For the text-containing cell, return its midpoint in (x, y) coordinate format. 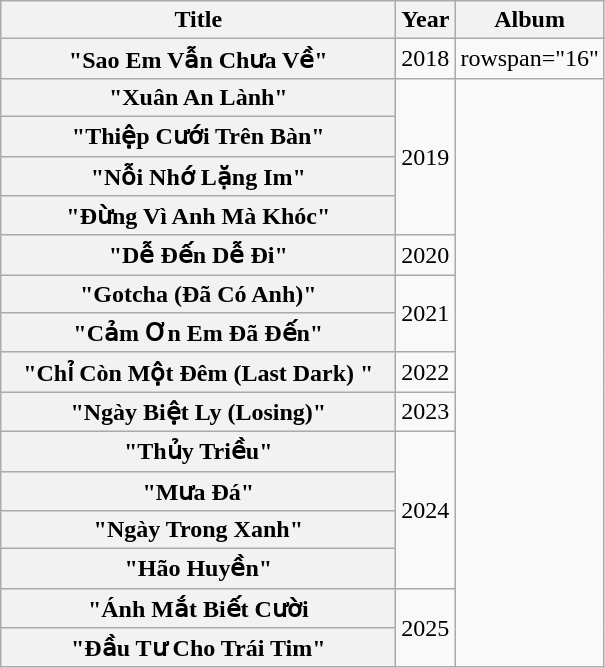
"Mưa Đá" (198, 491)
"Dễ Đến Dễ Đi" (198, 255)
"Ngày Trong Xanh" (198, 530)
Title (198, 20)
2023 (426, 412)
2019 (426, 156)
2021 (426, 314)
"Ngày Biệt Ly (Losing)" (198, 412)
2020 (426, 255)
Album (530, 20)
"Chỉ Còn Một Đêm (Last Dark) " (198, 372)
"Ánh Mắt Biết Cười (198, 608)
2018 (426, 59)
"Xuân An Lành" (198, 97)
"Sao Em Vẫn Chưa Về" (198, 59)
"Thiệp Cưới Trên Bàn" (198, 136)
2022 (426, 372)
Year (426, 20)
2025 (426, 628)
"Nỗi Nhớ Lặng Im" (198, 176)
"Cảm Ơn Em Đã Đến" (198, 333)
"Đừng Vì Anh Mà Khóc" (198, 216)
rowspan="16" (530, 59)
"Hão Huyền" (198, 569)
2024 (426, 510)
"Đầu Tư Cho Trái Tim" (198, 648)
"Thủy Triều" (198, 451)
"Gotcha (Đã Có Anh)" (198, 294)
